Pinpoint the cell where the given text exists, returning its (x, y) midpoint coordinate. 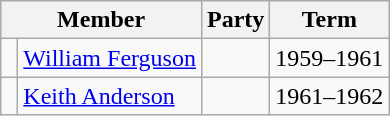
Member (102, 20)
Keith Anderson (110, 96)
Term (330, 20)
Party (235, 20)
1959–1961 (330, 58)
1961–1962 (330, 96)
William Ferguson (110, 58)
